Output the [x, y] coordinate of the center of the cell containing the given text.  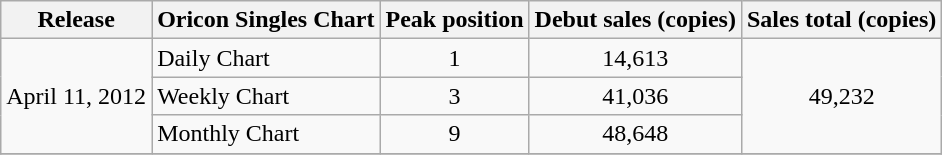
April 11, 2012 [76, 96]
Oricon Singles Chart [266, 20]
41,036 [635, 96]
1 [454, 58]
Debut sales (copies) [635, 20]
Release [76, 20]
49,232 [841, 96]
Sales total (copies) [841, 20]
14,613 [635, 58]
Weekly Chart [266, 96]
Peak position [454, 20]
3 [454, 96]
Daily Chart [266, 58]
9 [454, 134]
48,648 [635, 134]
Monthly Chart [266, 134]
